Return [X, Y] of the center of cell containing provided text 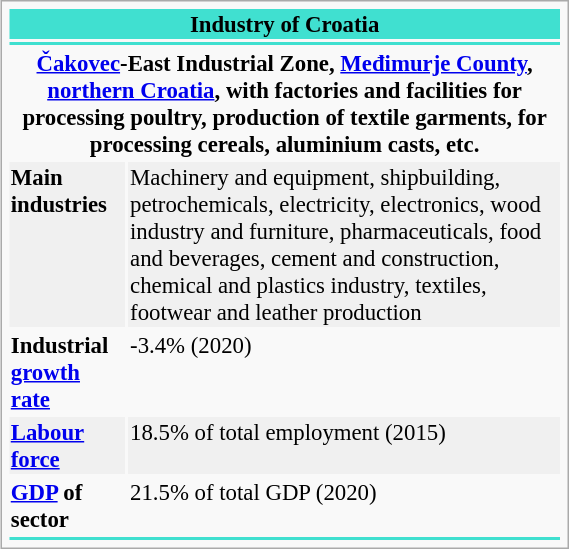
Industrial growth rate [67, 372]
18.5% of total employment (2015) [344, 446]
21.5% of total GDP (2020) [344, 506]
Industry of Croatia [284, 24]
GDP of sector [67, 506]
Labour force [67, 446]
Main industries [67, 244]
-3.4% (2020) [344, 372]
